From the cell containing the given text, extract its center point as (X, Y) coordinate. 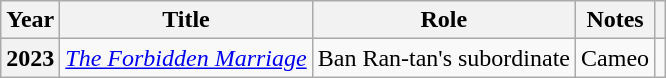
Role (444, 20)
2023 (30, 58)
Year (30, 20)
Title (186, 20)
Notes (616, 20)
Ban Ran-tan's subordinate (444, 58)
Cameo (616, 58)
The Forbidden Marriage (186, 58)
